Scan for the cell matching the given text and deliver its (x, y) coordinate at center. 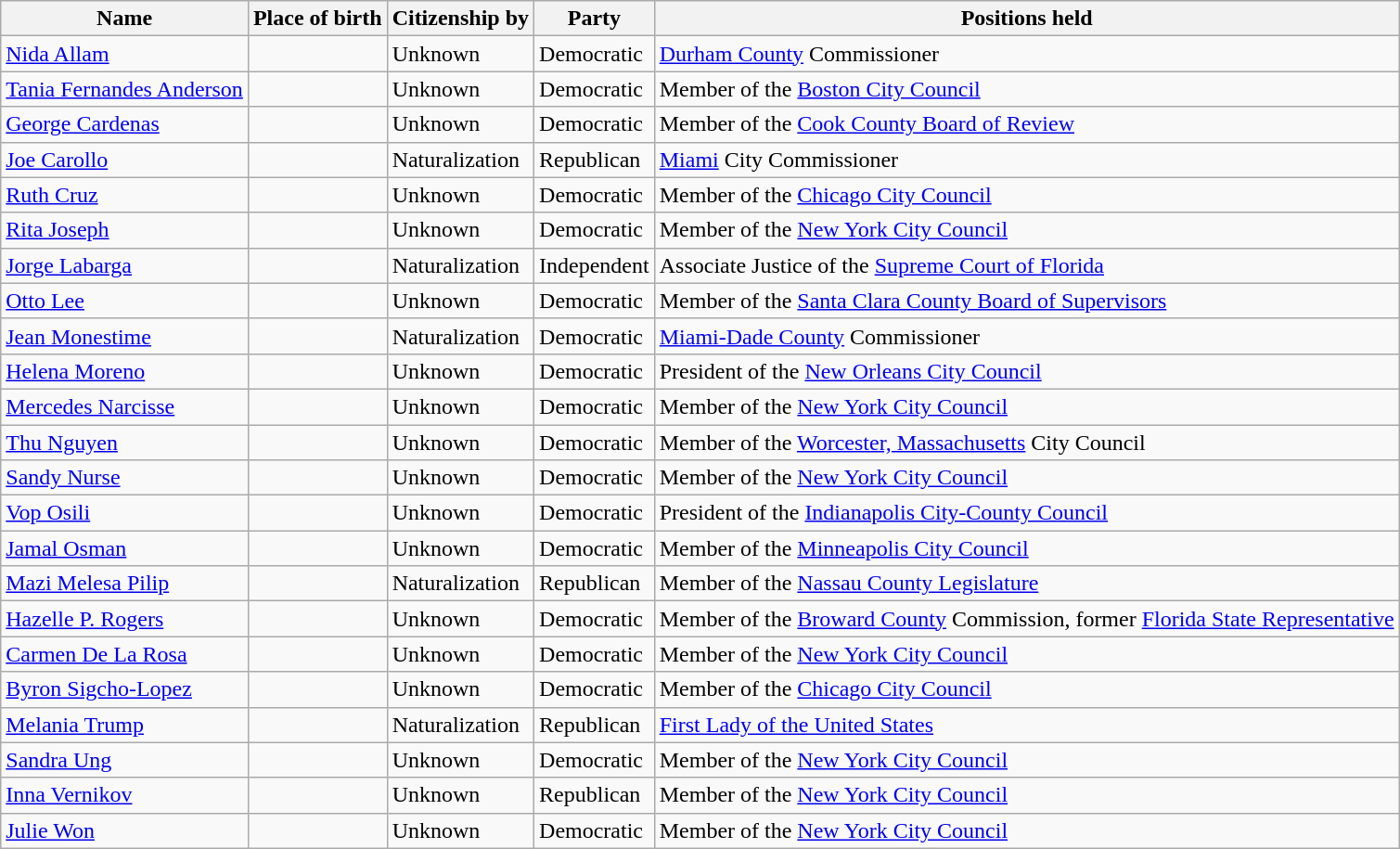
Vop Osili (124, 513)
Member of the Cook County Board of Review (1026, 124)
Rita Joseph (124, 230)
Member of the Minneapolis City Council (1026, 548)
Ruth Cruz (124, 195)
Joe Carollo (124, 160)
Nida Allam (124, 54)
Tania Fernandes Anderson (124, 89)
Member of the Broward County Commission, former Florida State Representative (1026, 619)
Helena Moreno (124, 371)
Durham County Commissioner (1026, 54)
Mercedes Narcisse (124, 406)
Sandra Ung (124, 760)
Inna Vernikov (124, 795)
Melania Trump (124, 725)
Carmen De La Rosa (124, 654)
Member of the Santa Clara County Board of Supervisors (1026, 301)
Positions held (1026, 19)
Party (595, 19)
George Cardenas (124, 124)
Hazelle P. Rogers (124, 619)
Member of the Worcester, Massachusetts City Council (1026, 443)
Member of the Nassau County Legislature (1026, 584)
Associate Justice of the Supreme Court of Florida (1026, 265)
President of the New Orleans City Council (1026, 371)
Sandy Nurse (124, 478)
Jean Monestime (124, 336)
Citizenship by (460, 19)
Independent (595, 265)
Mazi Melesa Pilip (124, 584)
Place of birth (317, 19)
Name (124, 19)
Byron Sigcho-Lopez (124, 689)
Julie Won (124, 830)
Miami City Commissioner (1026, 160)
President of the Indianapolis City-County Council (1026, 513)
Jamal Osman (124, 548)
Otto Lee (124, 301)
Jorge Labarga (124, 265)
First Lady of the United States (1026, 725)
Thu Nguyen (124, 443)
Miami-Dade County Commissioner (1026, 336)
Member of the Boston City Council (1026, 89)
